Scan for the cell matching the given text and deliver its (x, y) coordinate at center. 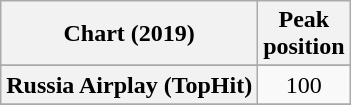
Chart (2019) (130, 34)
Russia Airplay (TopHit) (130, 85)
Peakposition (304, 34)
100 (304, 85)
